Return the (X, Y) coordinate for the center point of the cell that contains the specified text.  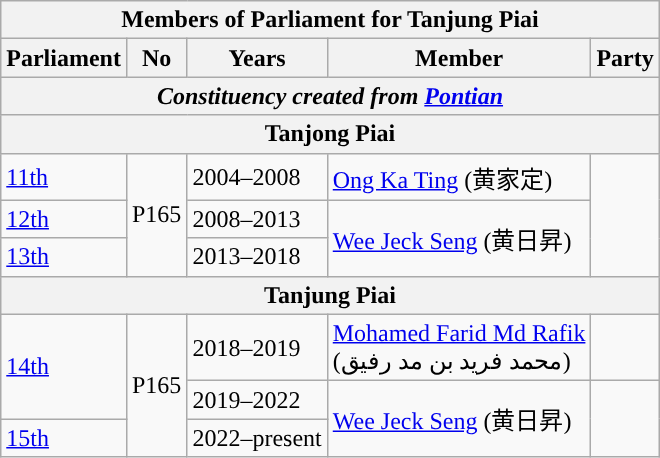
Member (459, 58)
2008–2013 (257, 219)
2022–present (257, 438)
2019–2022 (257, 400)
14th (64, 366)
11th (64, 176)
No (156, 58)
2018–2019 (257, 348)
Years (257, 58)
2013–2018 (257, 257)
15th (64, 438)
Mohamed Farid Md Rafik (محمد فريد بن مد رفيق) (459, 348)
Members of Parliament for Tanjung Piai (330, 20)
12th (64, 219)
Constituency created from Pontian (330, 96)
Ong Ka Ting (黄家定) (459, 176)
Tanjong Piai (330, 134)
Tanjung Piai (330, 295)
Parliament (64, 58)
Party (625, 58)
13th (64, 257)
2004–2008 (257, 176)
